Return the [X, Y] coordinate for the center point of the cell that contains the specified text.  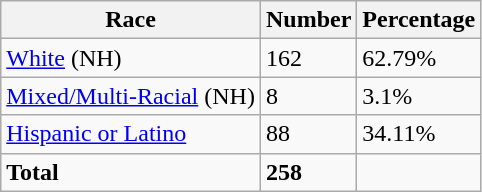
Number [308, 20]
White (NH) [131, 58]
Total [131, 172]
Hispanic or Latino [131, 134]
Percentage [419, 20]
258 [308, 172]
Mixed/Multi-Racial (NH) [131, 96]
62.79% [419, 58]
3.1% [419, 96]
8 [308, 96]
34.11% [419, 134]
Race [131, 20]
88 [308, 134]
162 [308, 58]
